Return [X, Y] of the center of cell containing provided text 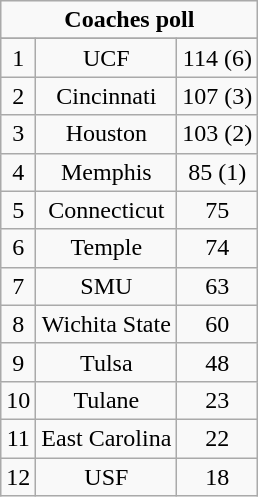
Cincinnati [106, 96]
10 [18, 400]
1 [18, 58]
5 [18, 210]
60 [218, 324]
114 (6) [218, 58]
3 [18, 134]
Wichita State [106, 324]
22 [218, 438]
4 [18, 172]
Temple [106, 248]
2 [18, 96]
85 (1) [218, 172]
Connecticut [106, 210]
9 [18, 362]
East Carolina [106, 438]
8 [18, 324]
48 [218, 362]
USF [106, 477]
103 (2) [218, 134]
UCF [106, 58]
Memphis [106, 172]
Tulane [106, 400]
74 [218, 248]
Coaches poll [130, 20]
SMU [106, 286]
75 [218, 210]
12 [18, 477]
11 [18, 438]
107 (3) [218, 96]
7 [18, 286]
Houston [106, 134]
63 [218, 286]
23 [218, 400]
18 [218, 477]
Tulsa [106, 362]
6 [18, 248]
